Output the (X, Y) coordinate of the center of the cell containing the given text.  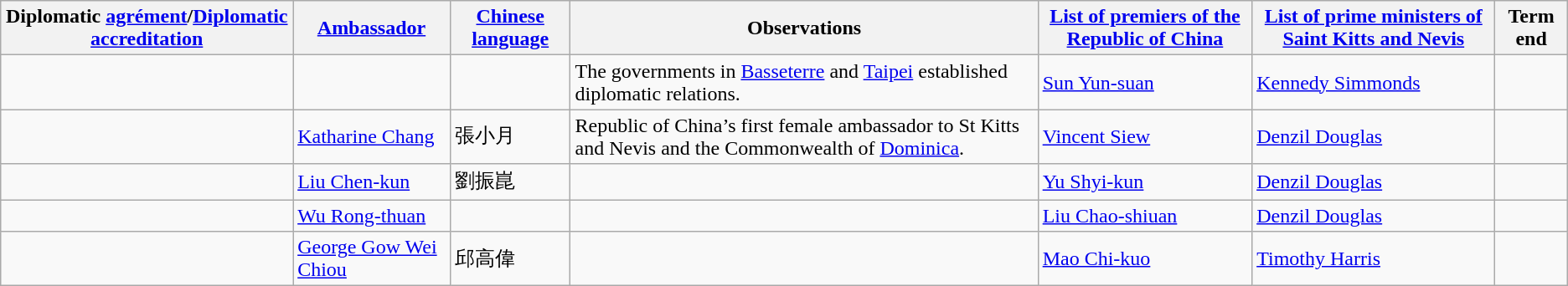
劉振崑 (510, 182)
Ambassador (372, 28)
The governments in Basseterre and Taipei established diplomatic relations. (804, 82)
Kennedy Simmonds (1374, 82)
Wu Rong-thuan (372, 215)
List of premiers of the Republic of China (1145, 28)
Diplomatic agrément/Diplomatic accreditation (147, 28)
張小月 (510, 137)
Mao Chi-kuo (1145, 259)
List of prime ministers of Saint Kitts and Nevis (1374, 28)
Katharine Chang (372, 137)
Republic of China’s first female ambassador to St Kitts and Nevis and the Commonwealth of Dominica. (804, 137)
Observations (804, 28)
Liu Chao-shiuan (1145, 215)
Timothy Harris (1374, 259)
Term end (1531, 28)
Sun Yun-suan (1145, 82)
George Gow Wei Chiou (372, 259)
Vincent Siew (1145, 137)
邱高偉 (510, 259)
Liu Chen-kun (372, 182)
Yu Shyi-kun (1145, 182)
Chinese language (510, 28)
